Scan for the cell matching the given text and deliver its [x, y] coordinate at center. 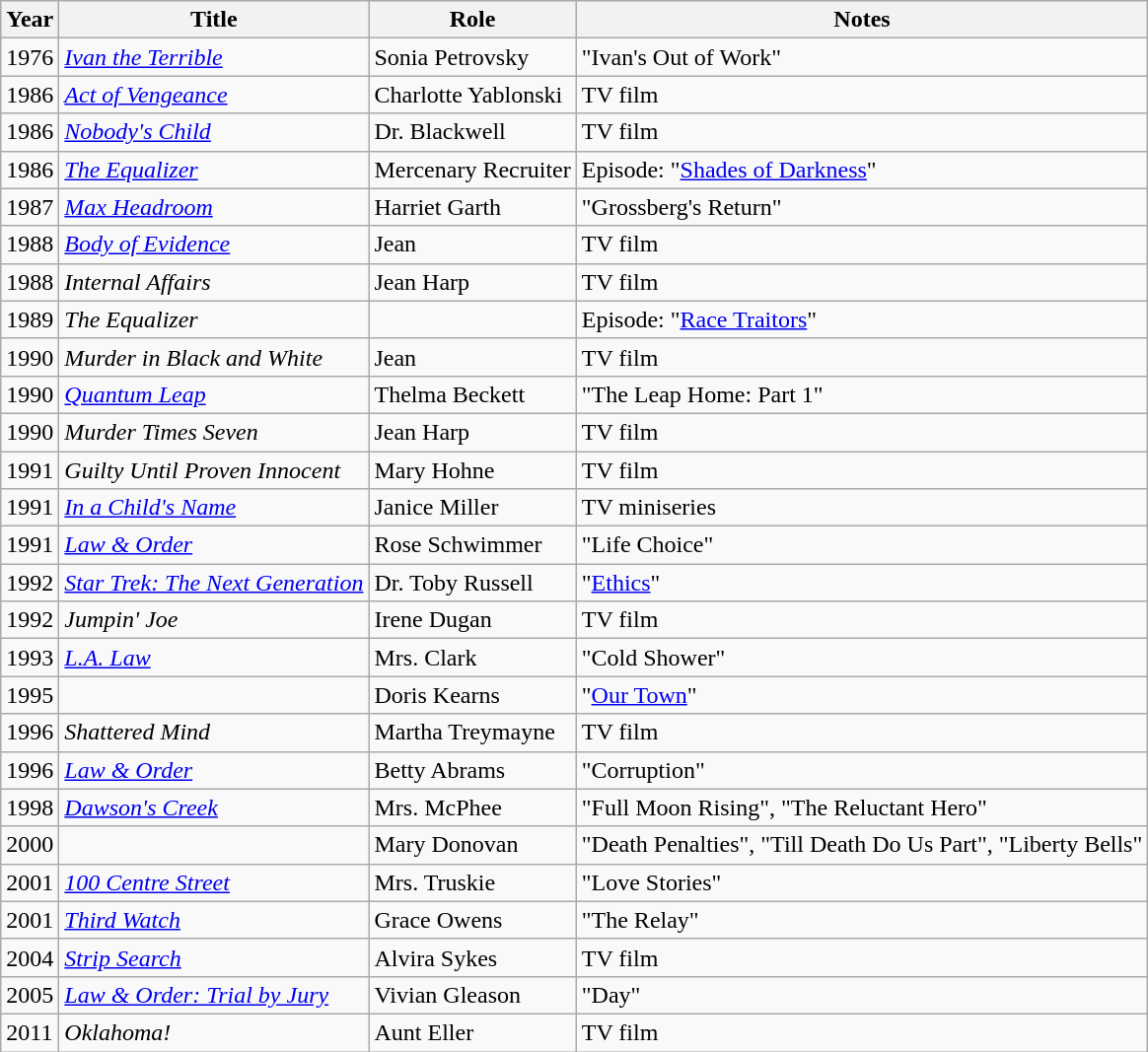
2005 [30, 995]
Episode: "Race Traitors" [862, 319]
"Corruption" [862, 770]
Mary Donovan [472, 845]
Mary Hohne [472, 470]
Grace Owens [472, 920]
"Death Penalties", "Till Death Do Us Part", "Liberty Bells" [862, 845]
Act of Vengeance [214, 95]
2011 [30, 1032]
Law & Order: Trial by Jury [214, 995]
Rose Schwimmer [472, 545]
"Cold Shower" [862, 658]
Murder in Black and White [214, 357]
"Love Stories" [862, 882]
Title [214, 20]
Ivan the Terrible [214, 57]
"The Relay" [862, 920]
Jumpin' Joe [214, 620]
Aunt Eller [472, 1032]
Harriet Garth [472, 207]
Alvira Sykes [472, 957]
Dr. Toby Russell [472, 583]
L.A. Law [214, 658]
TV miniseries [862, 508]
Doris Kearns [472, 695]
Murder Times Seven [214, 432]
1993 [30, 658]
2000 [30, 845]
Dawson's Creek [214, 807]
1998 [30, 807]
Max Headroom [214, 207]
Thelma Beckett [472, 394]
Mercenary Recruiter [472, 170]
"Full Moon Rising", "The Reluctant Hero" [862, 807]
Star Trek: The Next Generation [214, 583]
In a Child's Name [214, 508]
Notes [862, 20]
Vivian Gleason [472, 995]
"Ethics" [862, 583]
Janice Miller [472, 508]
"Life Choice" [862, 545]
Shattered Mind [214, 733]
Sonia Petrovsky [472, 57]
Episode: "Shades of Darkness" [862, 170]
"Our Town" [862, 695]
Irene Dugan [472, 620]
Mrs. McPhee [472, 807]
100 Centre Street [214, 882]
Dr. Blackwell [472, 132]
2004 [30, 957]
1989 [30, 319]
1995 [30, 695]
Body of Evidence [214, 245]
"Grossberg's Return" [862, 207]
"The Leap Home: Part 1" [862, 394]
Martha Treymayne [472, 733]
Strip Search [214, 957]
Oklahoma! [214, 1032]
1987 [30, 207]
Internal Affairs [214, 282]
Mrs. Truskie [472, 882]
Third Watch [214, 920]
Betty Abrams [472, 770]
Charlotte Yablonski [472, 95]
Role [472, 20]
Nobody's Child [214, 132]
"Ivan's Out of Work" [862, 57]
Quantum Leap [214, 394]
Mrs. Clark [472, 658]
Year [30, 20]
"Day" [862, 995]
Guilty Until Proven Innocent [214, 470]
1976 [30, 57]
